Output the [x, y] coordinate of the center of the cell containing the given text.  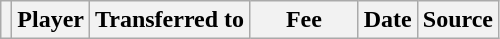
Player [51, 20]
Fee [304, 20]
Transferred to [170, 20]
Source [458, 20]
Date [388, 20]
